For the text-containing cell, return its midpoint in (x, y) coordinate format. 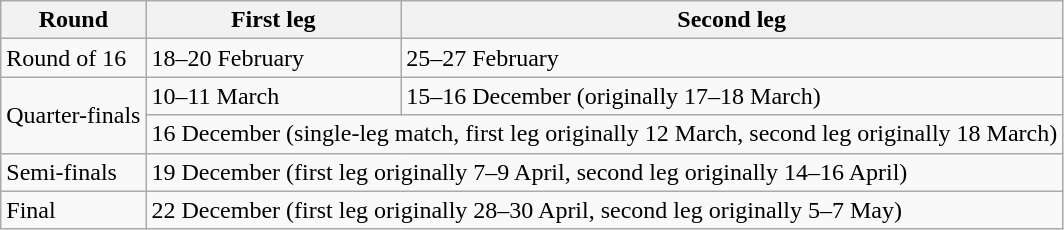
Round of 16 (74, 58)
22 December (first leg originally 28–30 April, second leg originally 5–7 May) (604, 210)
18–20 February (274, 58)
15–16 December (originally 17–18 March) (732, 96)
First leg (274, 20)
Second leg (732, 20)
16 December (single-leg match, first leg originally 12 March, second leg originally 18 March) (604, 134)
Round (74, 20)
Final (74, 210)
Semi-finals (74, 172)
Quarter-finals (74, 115)
25–27 February (732, 58)
10–11 March (274, 96)
19 December (first leg originally 7–9 April, second leg originally 14–16 April) (604, 172)
